Search for the cell housing the specified text and yield its (X, Y) center coordinate. 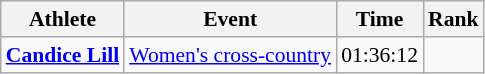
Women's cross-country (230, 55)
Event (230, 19)
Candice Lill (62, 55)
Rank (454, 19)
Time (380, 19)
01:36:12 (380, 55)
Athlete (62, 19)
